Provide the [X, Y] coordinate of the cell's center where the given text is located.  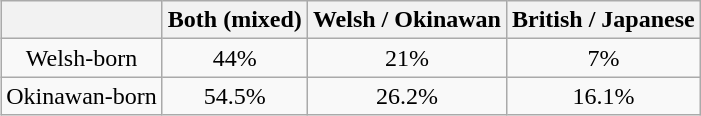
44% [234, 58]
Both (mixed) [234, 20]
Welsh / Okinawan [406, 20]
Okinawan-born [82, 96]
British / Japanese [603, 20]
7% [603, 58]
21% [406, 58]
26.2% [406, 96]
16.1% [603, 96]
Welsh-born [82, 58]
54.5% [234, 96]
